Find where the given text appears and provide that cell's center as [X, Y] coordinate. 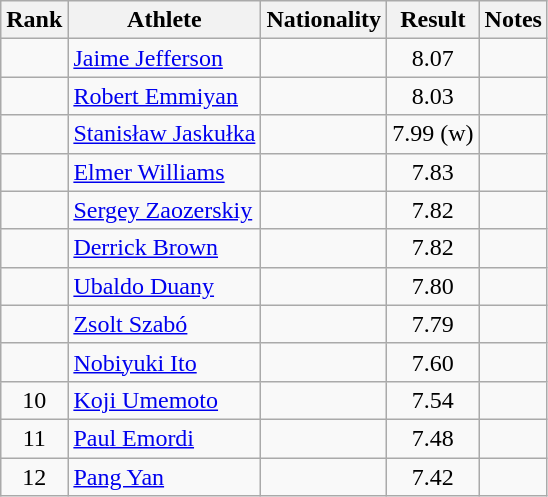
Notes [513, 20]
Zsolt Szabó [164, 324]
Rank [34, 20]
Koji Umemoto [164, 400]
Athlete [164, 20]
7.83 [433, 172]
Pang Yan [164, 477]
7.99 (w) [433, 134]
7.42 [433, 477]
11 [34, 438]
8.07 [433, 58]
10 [34, 400]
7.80 [433, 286]
Paul Emordi [164, 438]
Sergey Zaozerskiy [164, 210]
Nobiyuki Ito [164, 362]
Ubaldo Duany [164, 286]
Jaime Jefferson [164, 58]
7.79 [433, 324]
Elmer Williams [164, 172]
12 [34, 477]
Derrick Brown [164, 248]
Nationality [324, 20]
Robert Emmiyan [164, 96]
7.54 [433, 400]
7.48 [433, 438]
7.60 [433, 362]
8.03 [433, 96]
Stanisław Jaskułka [164, 134]
Result [433, 20]
